Find where the given text appears and provide that cell's center as (x, y) coordinate. 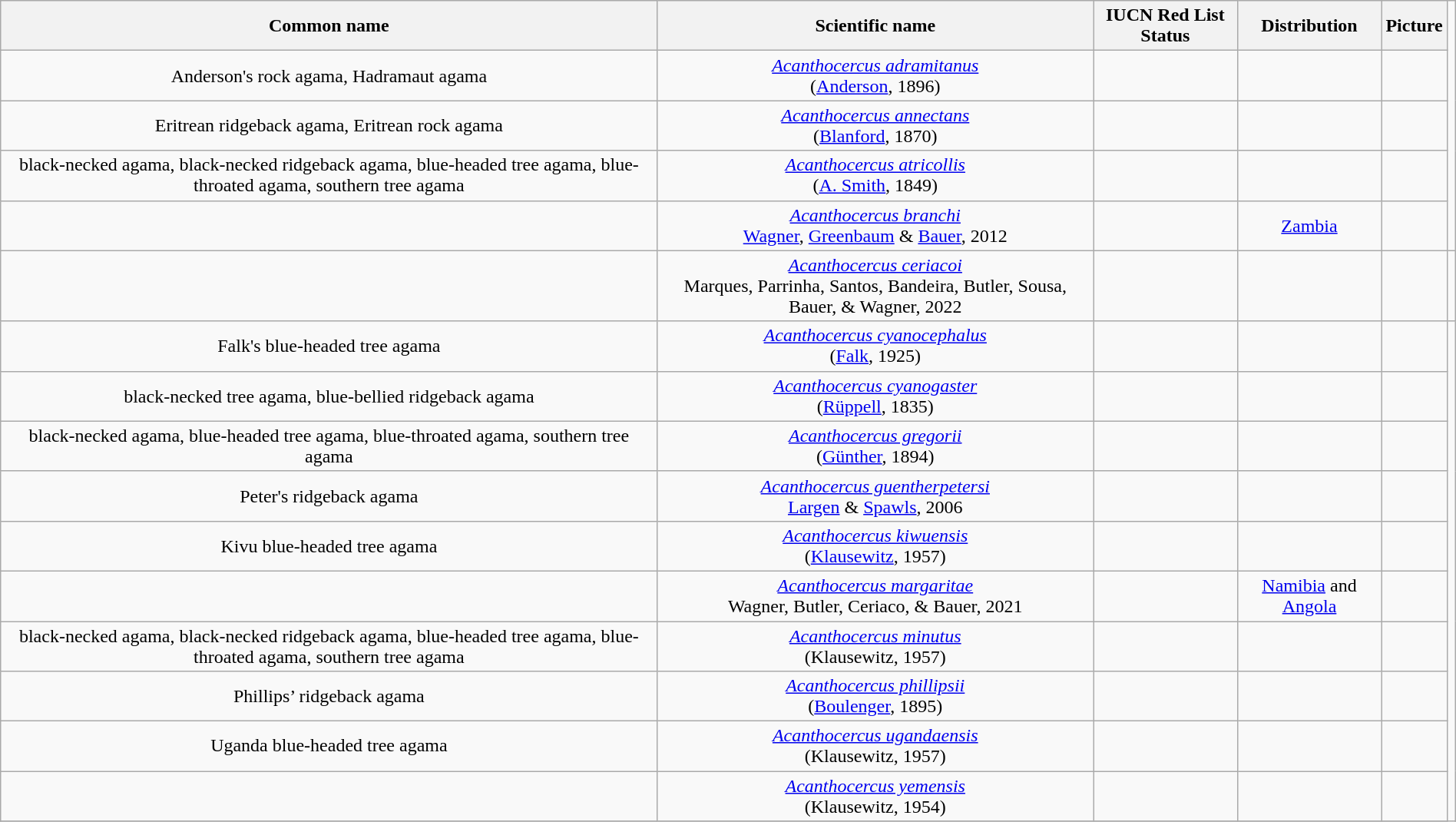
Acanthocercus adramitanus (Anderson, 1896) (875, 75)
Acanthocercus annectans (Blanford, 1870) (875, 126)
Acanthocercus minutus (Klausewitz, 1957) (875, 645)
Zambia (1309, 226)
Anderson's rock agama, Hadramaut agama (329, 75)
Picture (1415, 26)
Acanthocercus branchi Wagner, Greenbaum & Bauer, 2012 (875, 226)
Uganda blue-headed tree agama (329, 747)
Acanthocercus phillipsii (Boulenger, 1895) (875, 696)
Phillips’ ridgeback agama (329, 696)
Distribution (1309, 26)
Common name (329, 26)
black-necked agama, blue-headed tree agama, blue-throated agama, southern tree agama (329, 446)
Kivu blue-headed tree agama (329, 545)
Acanthocercus ceriacoi Marques, Parrinha, Santos, Bandeira, Butler, Sousa, Bauer, & Wagner, 2022 (875, 286)
Falk's blue-headed tree agama (329, 346)
Acanthocercus margaritae Wagner, Butler, Ceriaco, & Bauer, 2021 (875, 596)
IUCN Red List Status (1166, 26)
Acanthocercus guentherpetersi Largen & Spawls, 2006 (875, 496)
Namibia and Angola (1309, 596)
Peter's ridgeback agama (329, 496)
Acanthocercus atricollis (A. Smith, 1849) (875, 175)
Acanthocercus kiwuensis (Klausewitz, 1957) (875, 545)
black-necked tree agama, blue-bellied ridgeback agama (329, 396)
Acanthocercus ugandaensis (Klausewitz, 1957) (875, 747)
Acanthocercus cyanogaster (Rüppell, 1835) (875, 396)
Scientific name (875, 26)
Eritrean ridgeback agama, Eritrean rock agama (329, 126)
Acanthocercus yemensis (Klausewitz, 1954) (875, 796)
Acanthocercus cyanocephalus (Falk, 1925) (875, 346)
Acanthocercus gregorii (Günther, 1894) (875, 446)
